Extract the [X, Y] coordinate from the center of the cell holding the provided text.  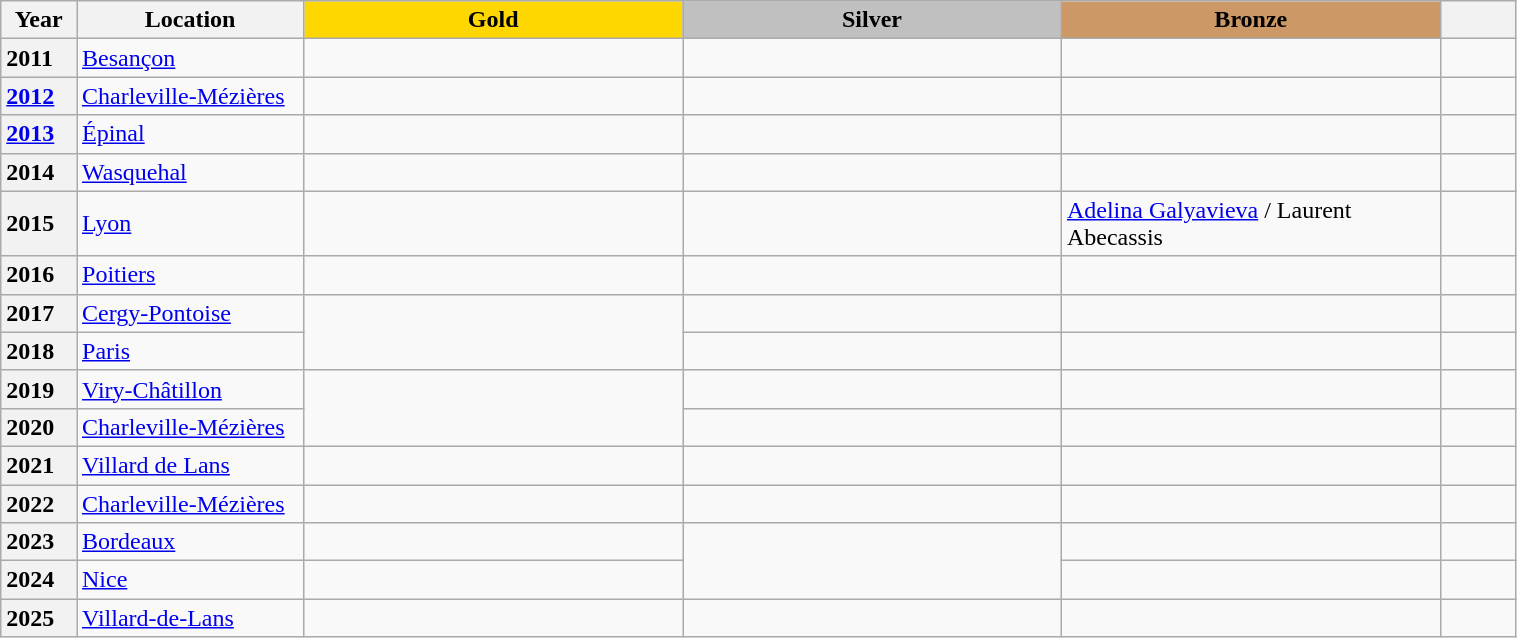
Paris [190, 351]
Bronze [1250, 20]
2017 [39, 313]
2012 [39, 96]
Lyon [190, 224]
Épinal [190, 134]
Bordeaux [190, 542]
Wasquehal [190, 172]
Adelina Galyavieva / Laurent Abecassis [1250, 224]
2013 [39, 134]
2018 [39, 351]
2023 [39, 542]
Location [190, 20]
2025 [39, 618]
Year [39, 20]
2015 [39, 224]
Besançon [190, 58]
2019 [39, 389]
2022 [39, 503]
Silver [872, 20]
Gold [494, 20]
2016 [39, 275]
Villard de Lans [190, 465]
2021 [39, 465]
2011 [39, 58]
2014 [39, 172]
2020 [39, 427]
Nice [190, 580]
Villard-de-Lans [190, 618]
Cergy-Pontoise [190, 313]
2024 [39, 580]
Viry-Châtillon [190, 389]
Poitiers [190, 275]
